For the text-containing cell, return its midpoint in [X, Y] coordinate format. 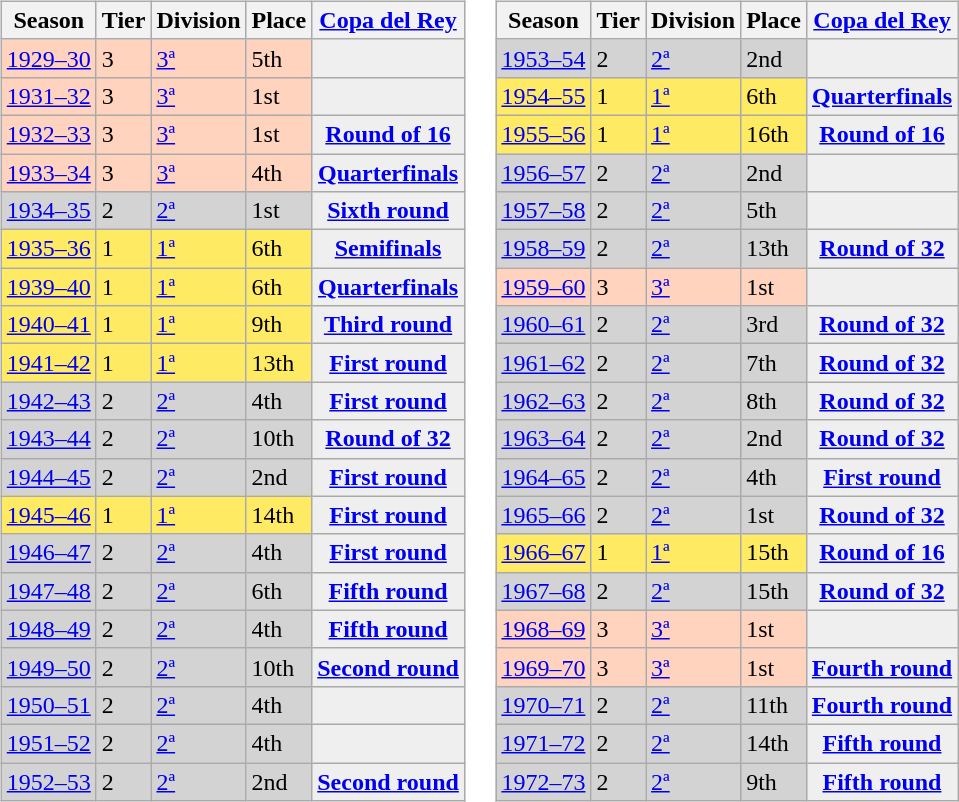
1942–43 [48, 401]
1945–46 [48, 515]
1929–30 [48, 58]
1961–62 [544, 363]
1958–59 [544, 249]
1950–51 [48, 705]
1955–56 [544, 134]
1959–60 [544, 287]
Sixth round [388, 211]
1954–55 [544, 96]
1960–61 [544, 325]
1952–53 [48, 781]
Third round [388, 325]
1968–69 [544, 629]
1948–49 [48, 629]
1935–36 [48, 249]
1965–66 [544, 515]
1941–42 [48, 363]
1964–65 [544, 477]
Semifinals [388, 249]
1933–34 [48, 173]
1966–67 [544, 553]
1967–68 [544, 591]
1944–45 [48, 477]
1969–70 [544, 667]
1953–54 [544, 58]
16th [774, 134]
1963–64 [544, 439]
7th [774, 363]
1962–63 [544, 401]
1946–47 [48, 553]
1970–71 [544, 705]
1956–57 [544, 173]
8th [774, 401]
1951–52 [48, 743]
1972–73 [544, 781]
1939–40 [48, 287]
11th [774, 705]
1931–32 [48, 96]
1934–35 [48, 211]
1949–50 [48, 667]
1940–41 [48, 325]
1932–33 [48, 134]
1971–72 [544, 743]
1943–44 [48, 439]
1957–58 [544, 211]
3rd [774, 325]
1947–48 [48, 591]
